Scan for the cell matching the given text and deliver its (X, Y) coordinate at center. 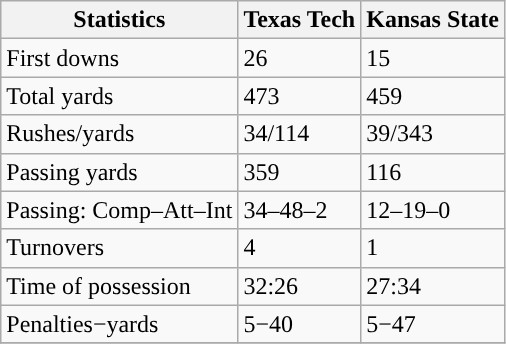
15 (433, 58)
1 (433, 248)
5−40 (300, 324)
39/343 (433, 134)
Texas Tech (300, 20)
26 (300, 58)
First downs (120, 58)
459 (433, 96)
12–19–0 (433, 210)
Time of possession (120, 286)
34–48–2 (300, 210)
4 (300, 248)
116 (433, 172)
27:34 (433, 286)
473 (300, 96)
Kansas State (433, 20)
5−47 (433, 324)
Passing yards (120, 172)
34/114 (300, 134)
Penalties−yards (120, 324)
Rushes/yards (120, 134)
Passing: Comp–Att–Int (120, 210)
359 (300, 172)
Turnovers (120, 248)
Statistics (120, 20)
Total yards (120, 96)
32:26 (300, 286)
